Output the [x, y] coordinate of the center of the cell containing the given text.  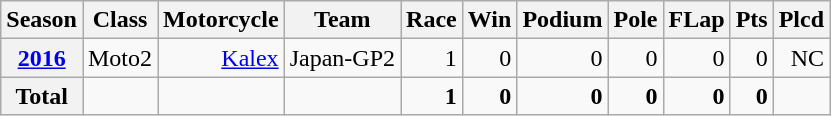
2016 [42, 58]
Pts [752, 20]
Class [120, 20]
FLap [696, 20]
Season [42, 20]
Race [432, 20]
Moto2 [120, 58]
NC [801, 58]
Win [490, 20]
Podium [562, 20]
Plcd [801, 20]
Total [42, 96]
Motorcycle [222, 20]
Team [342, 20]
Pole [636, 20]
Japan-GP2 [342, 58]
Kalex [222, 58]
